Extract the (x, y) coordinate from the center of the cell holding the provided text.  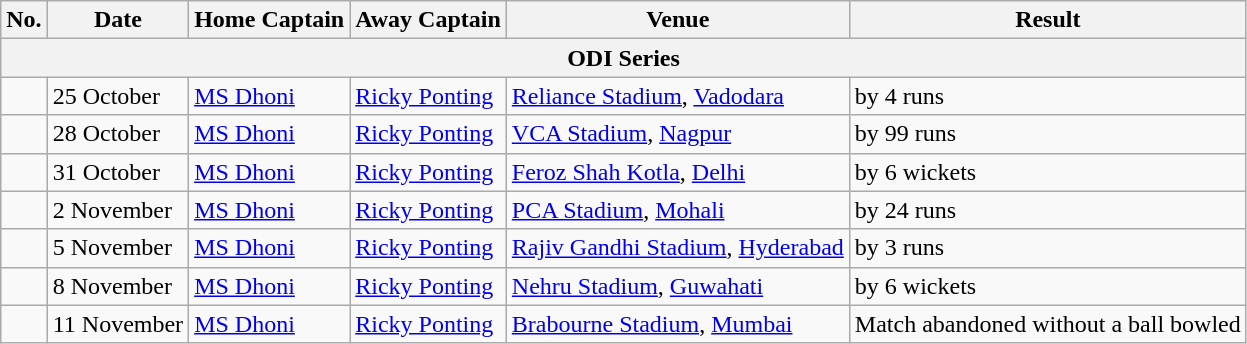
Away Captain (428, 20)
Home Captain (270, 20)
8 November (118, 286)
by 99 runs (1048, 134)
Rajiv Gandhi Stadium, Hyderabad (678, 248)
Venue (678, 20)
Reliance Stadium, Vadodara (678, 96)
11 November (118, 324)
Brabourne Stadium, Mumbai (678, 324)
31 October (118, 172)
by 24 runs (1048, 210)
by 3 runs (1048, 248)
Date (118, 20)
VCA Stadium, Nagpur (678, 134)
28 October (118, 134)
5 November (118, 248)
Match abandoned without a ball bowled (1048, 324)
Result (1048, 20)
No. (24, 20)
25 October (118, 96)
by 4 runs (1048, 96)
2 November (118, 210)
Feroz Shah Kotla, Delhi (678, 172)
PCA Stadium, Mohali (678, 210)
Nehru Stadium, Guwahati (678, 286)
ODI Series (624, 58)
